Return the (X, Y) coordinate for the center point of the cell that contains the specified text.  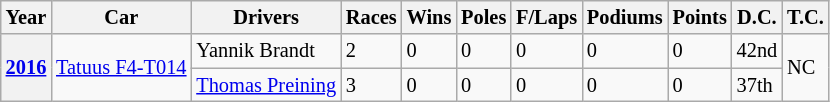
T.C. (806, 17)
NC (806, 68)
Thomas Preining (266, 85)
Races (372, 17)
Year (26, 17)
3 (372, 85)
Yannik Brandt (266, 51)
Wins (430, 17)
Tatuus F4-T014 (121, 68)
37th (757, 85)
Drivers (266, 17)
Poles (484, 17)
2 (372, 51)
D.C. (757, 17)
F/Laps (546, 17)
42nd (757, 51)
2016 (26, 68)
Car (121, 17)
Podiums (625, 17)
Points (700, 17)
